Extract the [x, y] coordinate from the center of the cell holding the provided text.  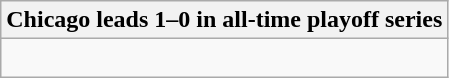
Chicago leads 1–0 in all-time playoff series [224, 20]
